Locate the cell with the specified text and output its (X, Y) center coordinate. 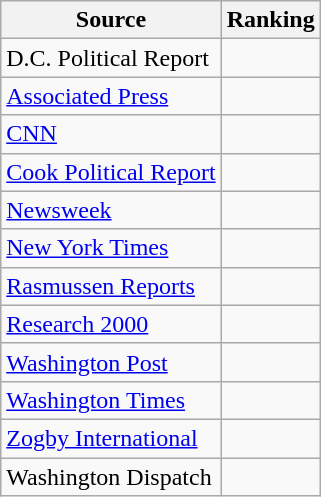
D.C. Political Report (111, 58)
Research 2000 (111, 324)
CNN (111, 134)
Rasmussen Reports (111, 286)
Newsweek (111, 210)
Washington Times (111, 400)
New York Times (111, 248)
Associated Press (111, 96)
Source (111, 20)
Washington Dispatch (111, 477)
Washington Post (111, 362)
Ranking (270, 20)
Zogby International (111, 438)
Cook Political Report (111, 172)
